Detect which cell encompasses the target text, then output its [X, Y] center coordinate. 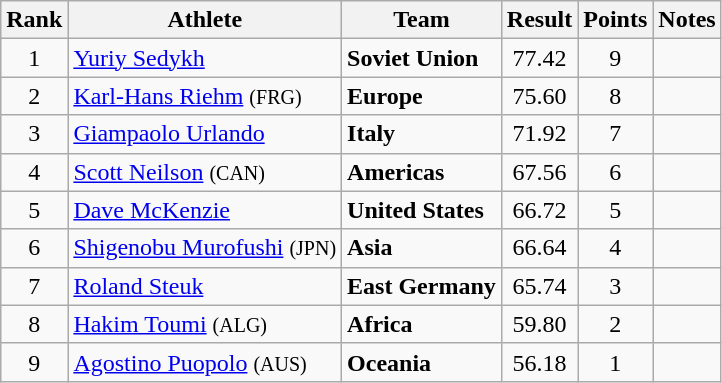
56.18 [539, 362]
65.74 [539, 286]
66.64 [539, 248]
Africa [422, 324]
Result [539, 20]
Europe [422, 96]
Agostino Puopolo (AUS) [205, 362]
Rank [34, 20]
Americas [422, 172]
Oceania [422, 362]
Soviet Union [422, 58]
Hakim Toumi (ALG) [205, 324]
Giampaolo Urlando [205, 134]
United States [422, 210]
77.42 [539, 58]
75.60 [539, 96]
Shigenobu Murofushi (JPN) [205, 248]
Athlete [205, 20]
66.72 [539, 210]
Roland Steuk [205, 286]
Team [422, 20]
Notes [687, 20]
East Germany [422, 286]
Scott Neilson (CAN) [205, 172]
59.80 [539, 324]
Points [616, 20]
Dave McKenzie [205, 210]
Yuriy Sedykh [205, 58]
Asia [422, 248]
67.56 [539, 172]
71.92 [539, 134]
Karl-Hans Riehm (FRG) [205, 96]
Italy [422, 134]
